From the cell containing the given text, extract its center point as [x, y] coordinate. 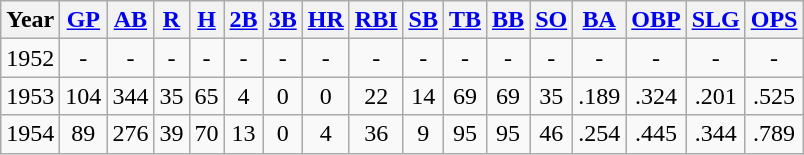
SO [552, 20]
.789 [774, 134]
70 [206, 134]
344 [130, 96]
.344 [716, 134]
14 [423, 96]
.254 [600, 134]
SLG [716, 20]
BB [508, 20]
H [206, 20]
65 [206, 96]
36 [376, 134]
GP [84, 20]
SB [423, 20]
HR [326, 20]
1953 [30, 96]
BA [600, 20]
RBI [376, 20]
9 [423, 134]
.445 [656, 134]
1954 [30, 134]
.324 [656, 96]
276 [130, 134]
OBP [656, 20]
2B [244, 20]
Year [30, 20]
AB [130, 20]
39 [172, 134]
OPS [774, 20]
.189 [600, 96]
R [172, 20]
.525 [774, 96]
3B [282, 20]
22 [376, 96]
89 [84, 134]
.201 [716, 96]
46 [552, 134]
TB [464, 20]
104 [84, 96]
1952 [30, 58]
13 [244, 134]
